Identify which cell holds the provided text, then report its (X, Y) central coordinate. 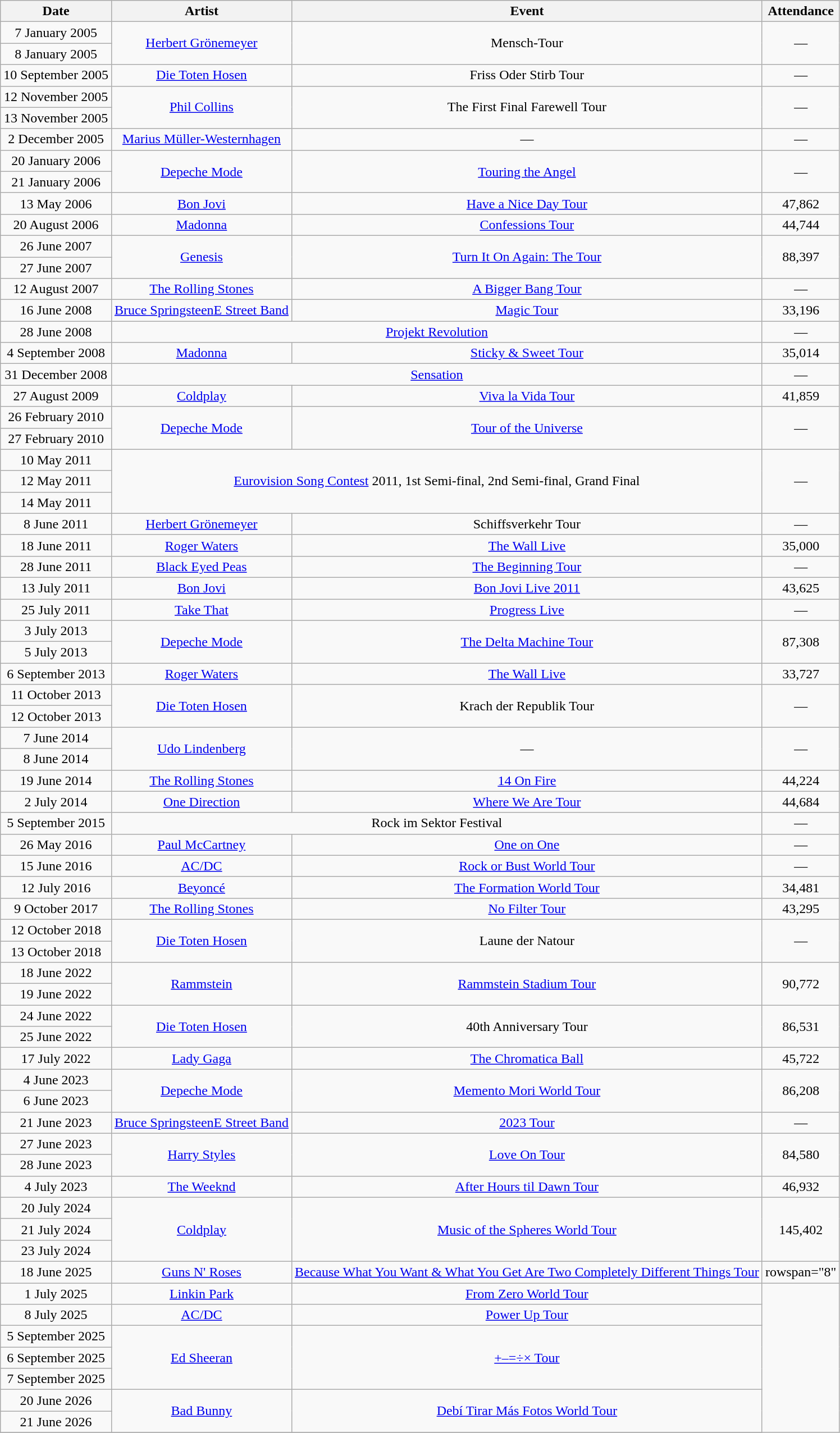
14 May 2011 (56, 503)
90,772 (801, 984)
Krach der Republik Tour (527, 706)
27 February 2010 (56, 439)
17 July 2022 (56, 1058)
Attendance (801, 11)
18 June 2011 (56, 545)
28 June 2011 (56, 567)
6 September 2013 (56, 674)
84,580 (801, 1154)
Harry Styles (201, 1154)
12 October 2018 (56, 930)
13 May 2006 (56, 203)
Memento Mori World Tour (527, 1090)
27 June 2007 (56, 268)
87,308 (801, 642)
Touring the Angel (527, 171)
41,859 (801, 396)
44,684 (801, 802)
12 May 2011 (56, 481)
The Beginning Tour (527, 567)
8 July 2025 (56, 1315)
23 July 2024 (56, 1251)
21 July 2024 (56, 1229)
13 October 2018 (56, 952)
The Delta Machine Tour (527, 642)
Udo Lindenberg (201, 749)
Turn It On Again: The Tour (527, 257)
88,397 (801, 257)
Eurovision Song Contest 2011, 1st Semi-final, 2nd Semi-final, Grand Final (437, 481)
The Weeknd (201, 1186)
43,625 (801, 588)
18 June 2025 (56, 1272)
Because What You Want & What You Get Are Two Completely Different Things Tour (527, 1272)
2 July 2014 (56, 802)
Sensation (437, 375)
26 June 2007 (56, 246)
25 July 2011 (56, 609)
Mensch-Tour (527, 43)
Friss Oder Stirb Tour (527, 75)
From Zero World Tour (527, 1293)
The First Final Farewell Tour (527, 107)
6 June 2023 (56, 1101)
12 October 2013 (56, 716)
16 June 2008 (56, 311)
14 On Fire (527, 781)
44,744 (801, 225)
Linkin Park (201, 1293)
145,402 (801, 1229)
Rammstein (201, 984)
The Formation World Tour (527, 887)
20 January 2006 (56, 161)
44,224 (801, 781)
Debí Tirar Más Fotos World Tour (527, 1411)
Music of the Spheres World Tour (527, 1229)
28 June 2008 (56, 332)
2 December 2005 (56, 139)
8 June 2014 (56, 759)
28 June 2023 (56, 1165)
34,481 (801, 887)
8 January 2005 (56, 54)
7 June 2014 (56, 738)
Confessions Tour (527, 225)
19 June 2014 (56, 781)
35,000 (801, 545)
Genesis (201, 257)
Beyoncé (201, 887)
19 June 2022 (56, 994)
47,862 (801, 203)
7 January 2005 (56, 33)
Magic Tour (527, 311)
4 September 2008 (56, 353)
33,196 (801, 311)
Bon Jovi Live 2011 (527, 588)
Progress Live (527, 609)
4 June 2023 (56, 1080)
5 September 2025 (56, 1336)
20 August 2006 (56, 225)
13 July 2011 (56, 588)
11 October 2013 (56, 695)
2023 Tour (527, 1122)
1 July 2025 (56, 1293)
Take That (201, 609)
After Hours til Dawn Tour (527, 1186)
+–=÷× Tour (527, 1358)
No Filter Tour (527, 909)
5 September 2015 (56, 823)
Viva la Vida Tour (527, 396)
One on One (527, 845)
Phil Collins (201, 107)
Rock im Sektor Festival (437, 823)
10 May 2011 (56, 460)
rowspan="8" (801, 1272)
20 July 2024 (56, 1208)
35,014 (801, 353)
One Direction (201, 802)
7 September 2025 (56, 1379)
9 October 2017 (56, 909)
13 November 2005 (56, 118)
Rock or Bust World Tour (527, 866)
15 June 2016 (56, 866)
Event (527, 11)
86,208 (801, 1090)
10 September 2005 (56, 75)
Where We Are Tour (527, 802)
Love On Tour (527, 1154)
Laune der Natour (527, 941)
12 August 2007 (56, 289)
Schiffsverkehr Tour (527, 524)
26 May 2016 (56, 845)
3 July 2013 (56, 631)
Date (56, 11)
Bad Bunny (201, 1411)
Ed Sheeran (201, 1358)
Lady Gaga (201, 1058)
Have a Nice Day Tour (527, 203)
Artist (201, 11)
Guns N' Roses (201, 1272)
86,531 (801, 1026)
43,295 (801, 909)
26 February 2010 (56, 417)
33,727 (801, 674)
24 June 2022 (56, 1016)
45,722 (801, 1058)
Black Eyed Peas (201, 567)
21 June 2026 (56, 1422)
18 June 2022 (56, 973)
Rammstein Stadium Tour (527, 984)
5 July 2013 (56, 652)
20 June 2026 (56, 1400)
The Chromatica Ball (527, 1058)
21 June 2023 (56, 1122)
Projekt Revolution (437, 332)
8 June 2011 (56, 524)
Sticky & Sweet Tour (527, 353)
27 June 2023 (56, 1144)
Tour of the Universe (527, 428)
40th Anniversary Tour (527, 1026)
27 August 2009 (56, 396)
4 July 2023 (56, 1186)
46,932 (801, 1186)
31 December 2008 (56, 375)
Paul McCartney (201, 845)
6 September 2025 (56, 1358)
21 January 2006 (56, 182)
25 June 2022 (56, 1037)
A Bigger Bang Tour (527, 289)
12 November 2005 (56, 97)
12 July 2016 (56, 887)
Marius Müller-Westernhagen (201, 139)
Power Up Tour (527, 1315)
